Search for the cell housing the specified text and yield its (X, Y) center coordinate. 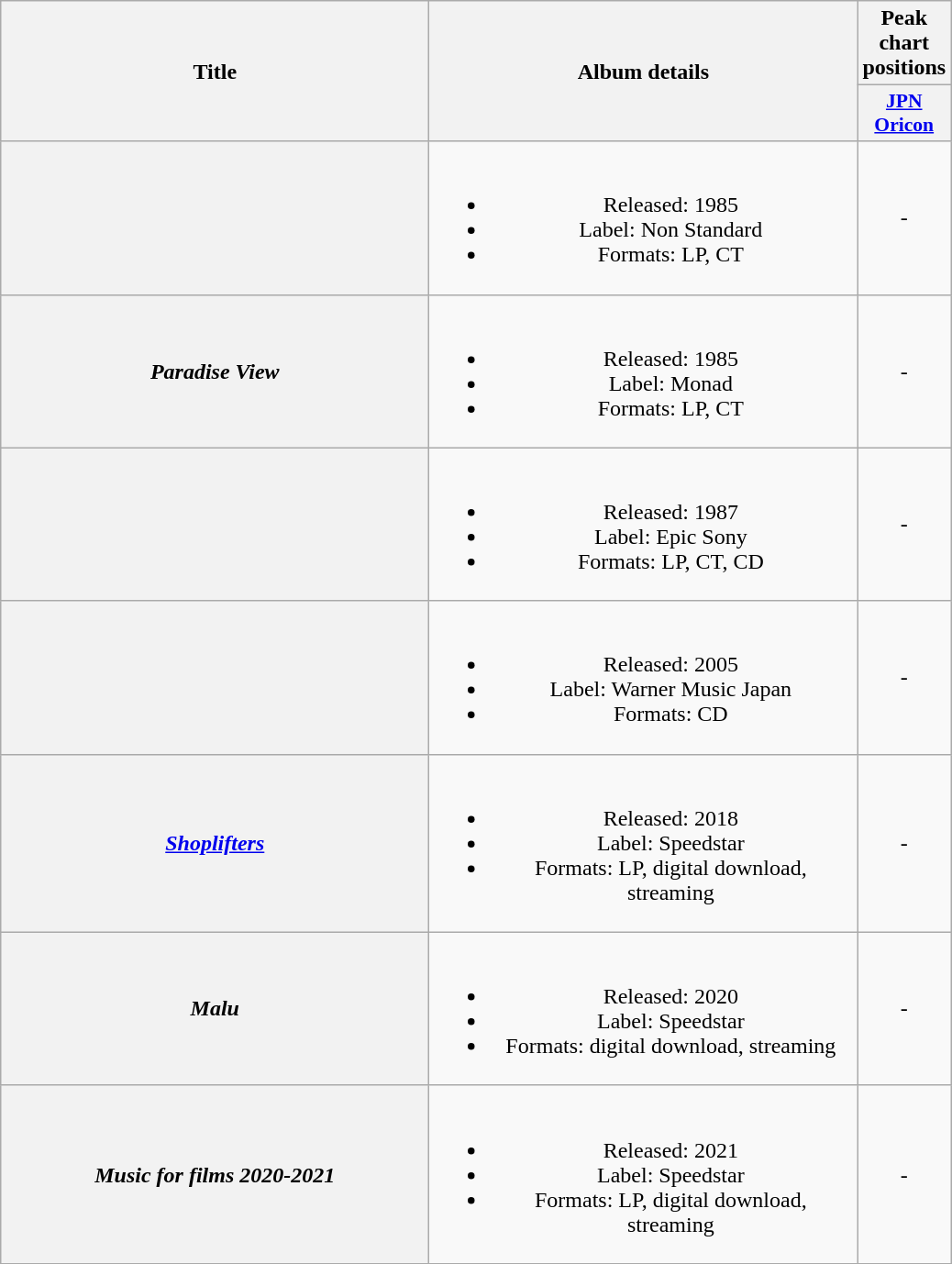
Paradise View (215, 371)
Shoplifters (215, 843)
Released: 2021Label: SpeedstarFormats: LP, digital download, streaming (644, 1174)
Released: 2020Label: SpeedstarFormats: digital download, streaming (644, 1009)
Released: 2018Label: SpeedstarFormats: LP, digital download, streaming (644, 843)
JPNOricon (904, 114)
Title (215, 72)
Released: 1985Label: MonadFormats: LP, CT (644, 371)
Album details (644, 72)
Released: 2005Label: Warner Music JapanFormats: CD (644, 677)
Malu (215, 1009)
Released: 1987Label: Epic SonyFormats: LP, CT, CD (644, 525)
Peak chart positions (904, 43)
Released: 1985Label: Non StandardFormats: LP, CT (644, 218)
Music for films 2020-2021 (215, 1174)
